Pinpoint the cell where the given text exists, returning its [X, Y] midpoint coordinate. 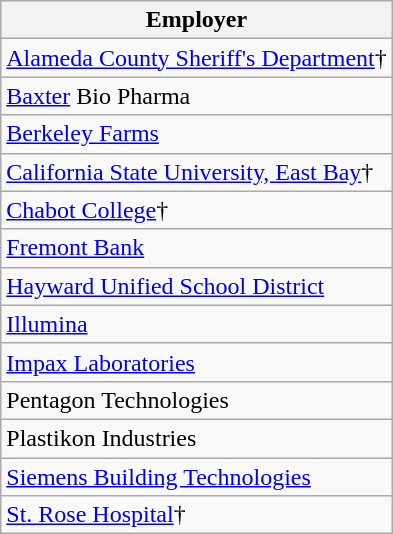
St. Rose Hospital† [197, 515]
Plastikon Industries [197, 438]
California State University, East Bay† [197, 172]
Alameda County Sheriff's Department† [197, 58]
Siemens Building Technologies [197, 477]
Fremont Bank [197, 248]
Hayward Unified School District [197, 286]
Pentagon Technologies [197, 400]
Impax Laboratories [197, 362]
Employer [197, 20]
Baxter Bio Pharma [197, 96]
Berkeley Farms [197, 134]
Chabot College† [197, 210]
Illumina [197, 324]
